Pinpoint the cell where the given text exists, returning its (X, Y) midpoint coordinate. 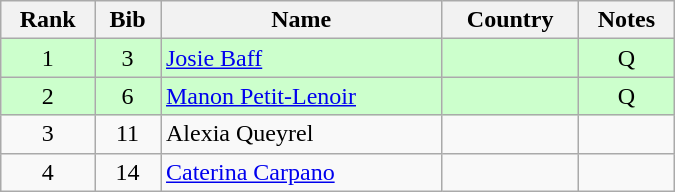
6 (128, 96)
Manon Petit-Lenoir (300, 96)
4 (48, 172)
Country (510, 20)
Josie Baff (300, 58)
Notes (627, 20)
Name (300, 20)
Caterina Carpano (300, 172)
14 (128, 172)
1 (48, 58)
Alexia Queyrel (300, 134)
Bib (128, 20)
Rank (48, 20)
11 (128, 134)
2 (48, 96)
